Capture the cell that displays the provided text and extract its (x, y) central coordinate. 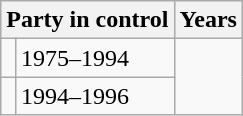
Years (208, 20)
Party in control (88, 20)
1994–1996 (94, 96)
1975–1994 (94, 58)
